Identify which cell holds the provided text, then report its [X, Y] central coordinate. 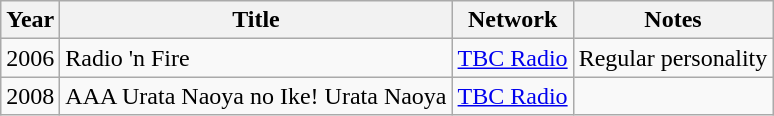
2008 [30, 96]
Radio 'n Fire [256, 58]
Title [256, 20]
2006 [30, 58]
Regular personality [673, 58]
Notes [673, 20]
Year [30, 20]
AAA Urata Naoya no Ike! Urata Naoya [256, 96]
Network [512, 20]
